Detect which cell encompasses the target text, then output its (X, Y) center coordinate. 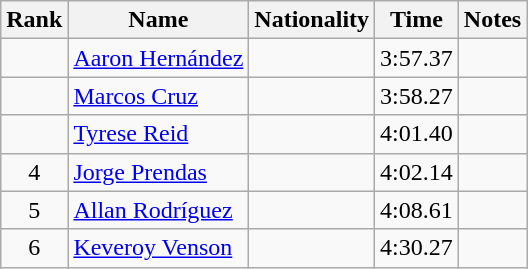
3:58.27 (417, 96)
5 (34, 210)
3:57.37 (417, 58)
Marcos Cruz (158, 96)
Tyrese Reid (158, 134)
4:01.40 (417, 134)
Nationality (312, 20)
Allan Rodríguez (158, 210)
Time (417, 20)
6 (34, 248)
Notes (492, 20)
4 (34, 172)
4:02.14 (417, 172)
Jorge Prendas (158, 172)
4:30.27 (417, 248)
Aaron Hernández (158, 58)
Name (158, 20)
4:08.61 (417, 210)
Rank (34, 20)
Keveroy Venson (158, 248)
